Search for the cell housing the specified text and yield its (x, y) center coordinate. 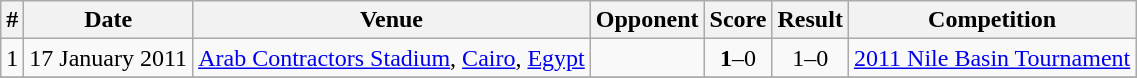
Opponent (647, 20)
Arab Contractors Stadium, Cairo, Egypt (392, 58)
17 January 2011 (108, 58)
Date (108, 20)
2011 Nile Basin Tournament (992, 58)
1 (12, 58)
Competition (992, 20)
Score (738, 20)
Result (810, 20)
# (12, 20)
Venue (392, 20)
